Pinpoint the cell where the given text exists, returning its [X, Y] midpoint coordinate. 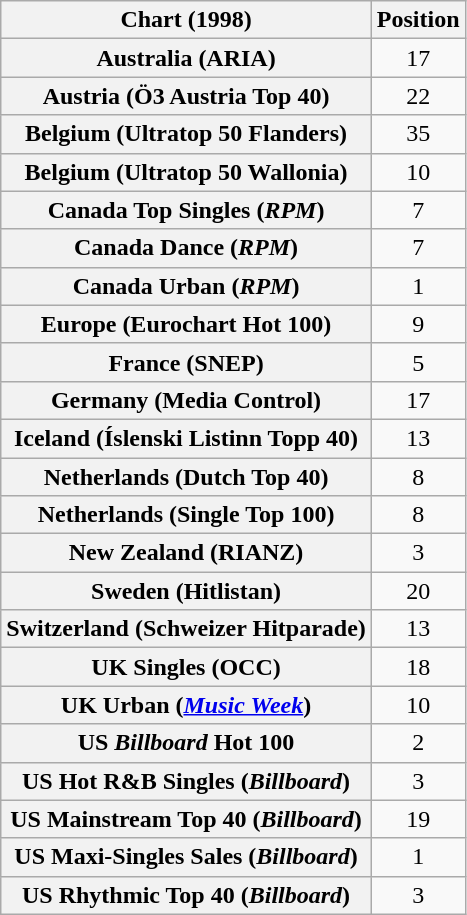
22 [418, 96]
Austria (Ö3 Austria Top 40) [186, 96]
20 [418, 591]
New Zealand (RIANZ) [186, 553]
Iceland (Íslenski Listinn Topp 40) [186, 438]
Belgium (Ultratop 50 Flanders) [186, 134]
Belgium (Ultratop 50 Wallonia) [186, 172]
UK Singles (OCC) [186, 667]
Australia (ARIA) [186, 58]
35 [418, 134]
Germany (Media Control) [186, 400]
US Maxi-Singles Sales (Billboard) [186, 857]
Canada Urban (RPM) [186, 286]
Canada Dance (RPM) [186, 248]
Sweden (Hitlistan) [186, 591]
US Rhythmic Top 40 (Billboard) [186, 895]
US Hot R&B Singles (Billboard) [186, 781]
5 [418, 362]
Position [418, 20]
US Mainstream Top 40 (Billboard) [186, 819]
9 [418, 324]
Netherlands (Dutch Top 40) [186, 477]
Canada Top Singles (RPM) [186, 210]
18 [418, 667]
Switzerland (Schweizer Hitparade) [186, 629]
2 [418, 743]
France (SNEP) [186, 362]
US Billboard Hot 100 [186, 743]
Europe (Eurochart Hot 100) [186, 324]
UK Urban (Music Week) [186, 705]
19 [418, 819]
Chart (1998) [186, 20]
Netherlands (Single Top 100) [186, 515]
